Pinpoint the cell where the given text exists, returning its [x, y] midpoint coordinate. 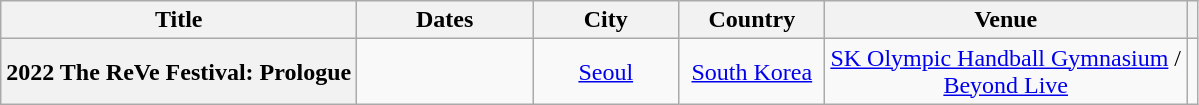
City [606, 20]
Country [752, 20]
Title [179, 20]
2022 The ReVe Festival: Prologue [179, 72]
Dates [445, 20]
Seoul [606, 72]
SK Olympic Handball Gymnasium /Beyond Live [1006, 72]
South Korea [752, 72]
Venue [1006, 20]
